Extract the (X, Y) coordinate from the center of the cell holding the provided text.  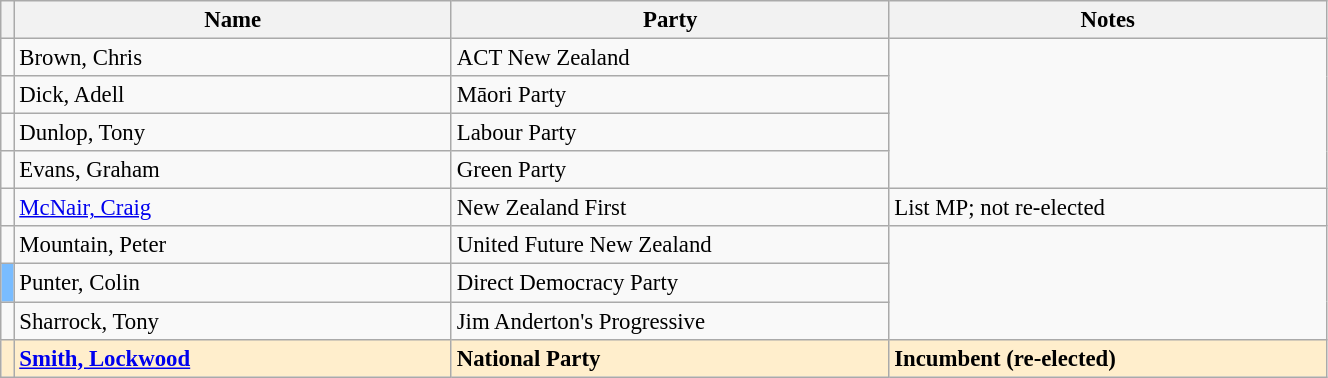
Smith, Lockwood (232, 358)
Māori Party (670, 95)
Name (232, 20)
McNair, Craig (232, 208)
National Party (670, 358)
Punter, Colin (232, 283)
Party (670, 20)
Incumbent (re-elected) (1108, 358)
Evans, Graham (232, 170)
Dick, Adell (232, 95)
Brown, Chris (232, 58)
Notes (1108, 20)
Labour Party (670, 133)
New Zealand First (670, 208)
Direct Democracy Party (670, 283)
Sharrock, Tony (232, 321)
United Future New Zealand (670, 245)
Dunlop, Tony (232, 133)
ACT New Zealand (670, 58)
Jim Anderton's Progressive (670, 321)
Mountain, Peter (232, 245)
Green Party (670, 170)
List MP; not re-elected (1108, 208)
